Locate the cell with the specified text and output its (X, Y) center coordinate. 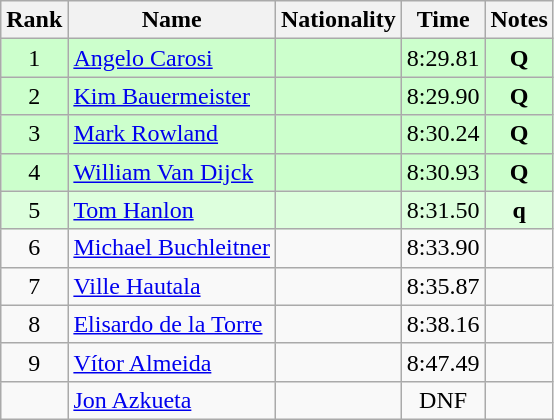
5 (34, 210)
Kim Bauermeister (172, 96)
Elisardo de la Torre (172, 324)
3 (34, 134)
Tom Hanlon (172, 210)
Time (443, 20)
8:33.90 (443, 248)
Angelo Carosi (172, 58)
Name (172, 20)
8:30.24 (443, 134)
William Van Dijck (172, 172)
Ville Hautala (172, 286)
Mark Rowland (172, 134)
8:47.49 (443, 362)
Michael Buchleitner (172, 248)
8:35.87 (443, 286)
Vítor Almeida (172, 362)
8:38.16 (443, 324)
8:29.90 (443, 96)
8:31.50 (443, 210)
9 (34, 362)
6 (34, 248)
8:29.81 (443, 58)
7 (34, 286)
Nationality (339, 20)
8:30.93 (443, 172)
2 (34, 96)
1 (34, 58)
8 (34, 324)
q (519, 210)
Jon Azkueta (172, 400)
4 (34, 172)
Rank (34, 20)
Notes (519, 20)
DNF (443, 400)
